Search for the cell housing the specified text and yield its (x, y) center coordinate. 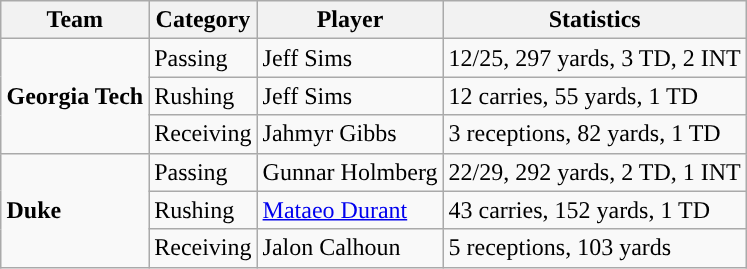
Team (75, 20)
Player (350, 20)
Mataeo Durant (350, 210)
5 receptions, 103 yards (594, 248)
43 carries, 152 yards, 1 TD (594, 210)
12 carries, 55 yards, 1 TD (594, 96)
12/25, 297 yards, 3 TD, 2 INT (594, 58)
3 receptions, 82 yards, 1 TD (594, 134)
Statistics (594, 20)
Georgia Tech (75, 96)
22/29, 292 yards, 2 TD, 1 INT (594, 172)
Jalon Calhoun (350, 248)
Jahmyr Gibbs (350, 134)
Category (203, 20)
Gunnar Holmberg (350, 172)
Duke (75, 210)
